For the text-containing cell, return its midpoint in [x, y] coordinate format. 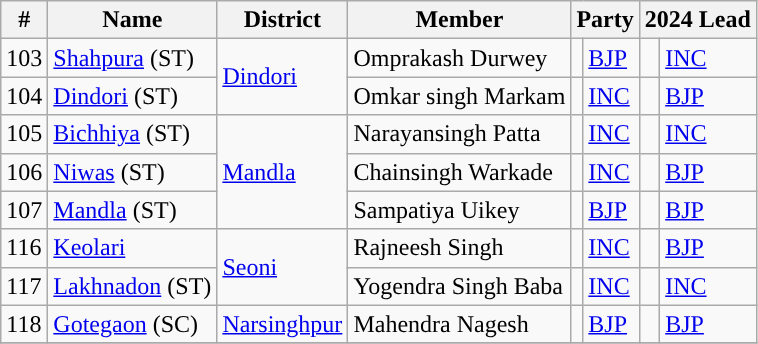
Chainsingh Warkade [460, 172]
Member [460, 20]
Narsinghpur [282, 324]
Niwas (ST) [132, 172]
Seoni [282, 267]
117 [24, 286]
Rajneesh Singh [460, 248]
Name [132, 20]
Dindori (ST) [132, 96]
Gotegaon (SC) [132, 324]
118 [24, 324]
103 [24, 58]
106 [24, 172]
Sampatiya Uikey [460, 210]
Lakhnadon (ST) [132, 286]
Narayansingh Patta [460, 134]
Bichhiya (ST) [132, 134]
Dindori [282, 77]
Omkar singh Markam [460, 96]
Party [605, 20]
# [24, 20]
Mandla (ST) [132, 210]
105 [24, 134]
116 [24, 248]
Keolari [132, 248]
Mahendra Nagesh [460, 324]
Mandla [282, 172]
107 [24, 210]
District [282, 20]
2024 Lead [698, 20]
Shahpura (ST) [132, 58]
Omprakash Durwey [460, 58]
104 [24, 96]
Yogendra Singh Baba [460, 286]
